Pinpoint the cell where the given text exists, returning its (x, y) midpoint coordinate. 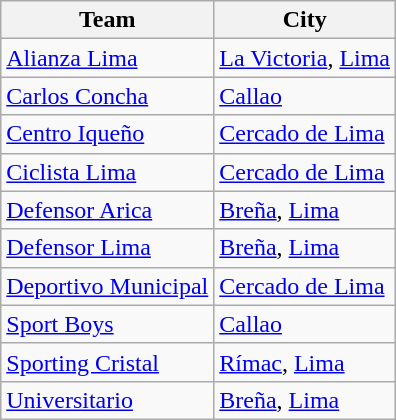
Universitario (108, 400)
Deportivo Municipal (108, 286)
Rímac, Lima (305, 362)
Sporting Cristal (108, 362)
Defensor Arica (108, 210)
Sport Boys (108, 324)
City (305, 20)
Defensor Lima (108, 248)
Carlos Concha (108, 96)
Team (108, 20)
Centro Iqueño (108, 134)
Ciclista Lima (108, 172)
La Victoria, Lima (305, 58)
Alianza Lima (108, 58)
